Detect which cell encompasses the target text, then output its [X, Y] center coordinate. 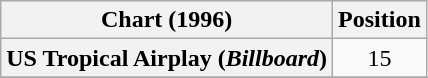
US Tropical Airplay (Billboard) [167, 58]
Chart (1996) [167, 20]
15 [380, 58]
Position [380, 20]
